Identify which cell holds the provided text, then report its [X, Y] central coordinate. 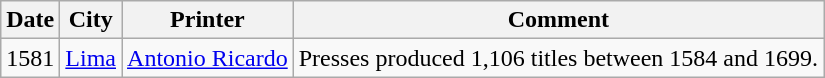
Presses produced 1,106 titles between 1584 and 1699. [558, 58]
Lima [91, 58]
Comment [558, 20]
City [91, 20]
1581 [30, 58]
Date [30, 20]
Antonio Ricardo [208, 58]
Printer [208, 20]
